Detect which cell encompasses the target text, then output its [x, y] center coordinate. 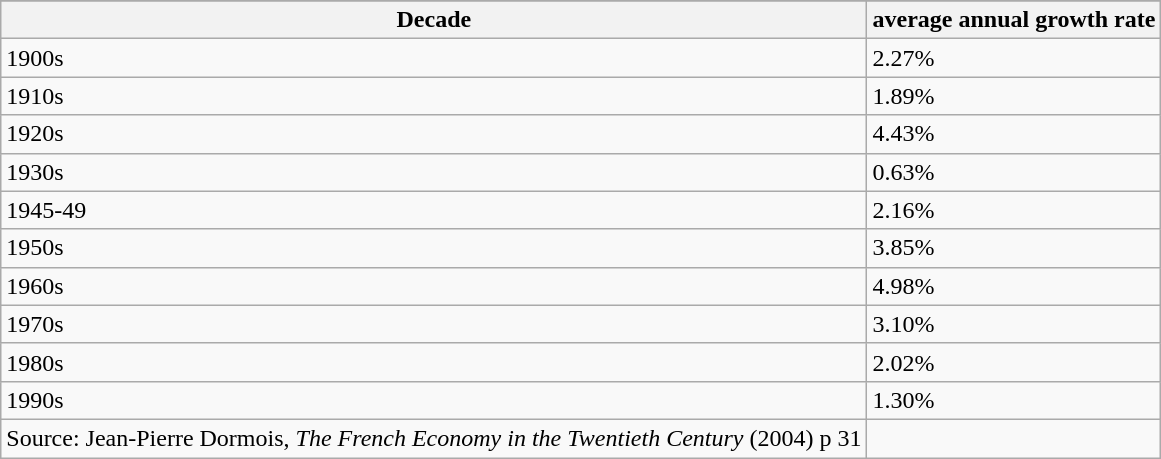
1910s [434, 96]
1900s [434, 58]
1945-49 [434, 210]
1.30% [1014, 400]
3.10% [1014, 324]
2.27% [1014, 58]
4.43% [1014, 134]
3.85% [1014, 248]
1970s [434, 324]
0.63% [1014, 172]
1.89% [1014, 96]
Decade [434, 20]
2.16% [1014, 210]
1920s [434, 134]
1930s [434, 172]
2.02% [1014, 362]
1960s [434, 286]
1980s [434, 362]
Source: Jean-Pierre Dormois, The French Economy in the Twentieth Century (2004) p 31 [434, 438]
average annual growth rate [1014, 20]
4.98% [1014, 286]
1990s [434, 400]
1950s [434, 248]
